Return the (x, y) coordinate for the center point of the cell that contains the specified text.  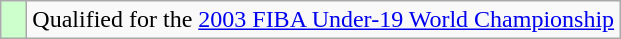
Qualified for the 2003 FIBA Under-19 World Championship (324, 20)
